Capture the cell that displays the provided text and extract its (X, Y) central coordinate. 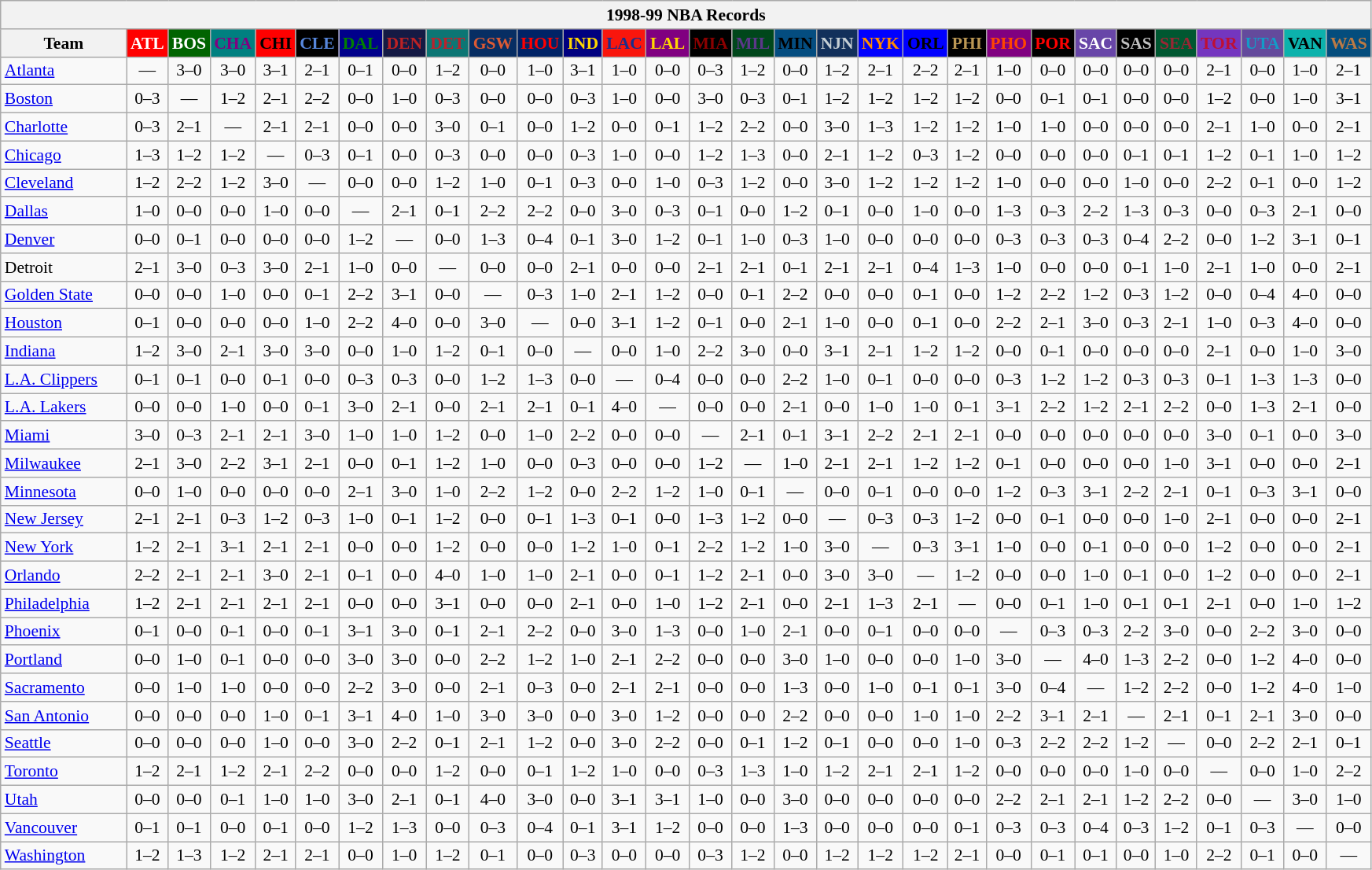
Philadelphia (64, 603)
SAC (1096, 43)
WAS (1349, 43)
ATL (148, 43)
Denver (64, 239)
Team (64, 43)
DET (448, 43)
LAC (624, 43)
CHI (275, 43)
Boston (64, 99)
Washington (64, 856)
Toronto (64, 772)
L.A. Clippers (64, 379)
LAL (668, 43)
ORL (926, 43)
Vancouver (64, 828)
IND (583, 43)
Dallas (64, 212)
TOR (1219, 43)
Atlanta (64, 71)
CHA (233, 43)
1998-99 NBA Records (686, 15)
Orlando (64, 576)
San Antonio (64, 716)
MIN (795, 43)
Miami (64, 436)
MIA (710, 43)
DAL (361, 43)
MIL (753, 43)
DEN (404, 43)
SEA (1176, 43)
UTA (1263, 43)
BOS (189, 43)
Indiana (64, 352)
PHO (1008, 43)
POR (1053, 43)
New York (64, 547)
Golden State (64, 295)
CLE (318, 43)
Portland (64, 660)
Minnesota (64, 492)
PHI (967, 43)
SAS (1136, 43)
Utah (64, 800)
NYK (881, 43)
NJN (837, 43)
Phoenix (64, 632)
L.A. Lakers (64, 407)
Detroit (64, 267)
Sacramento (64, 688)
Cleveland (64, 183)
VAN (1305, 43)
HOU (539, 43)
GSW (494, 43)
Seattle (64, 743)
Chicago (64, 155)
Milwaukee (64, 463)
New Jersey (64, 519)
Charlotte (64, 127)
Houston (64, 323)
